Provide the [x, y] coordinate of the cell's center where the given text is located.  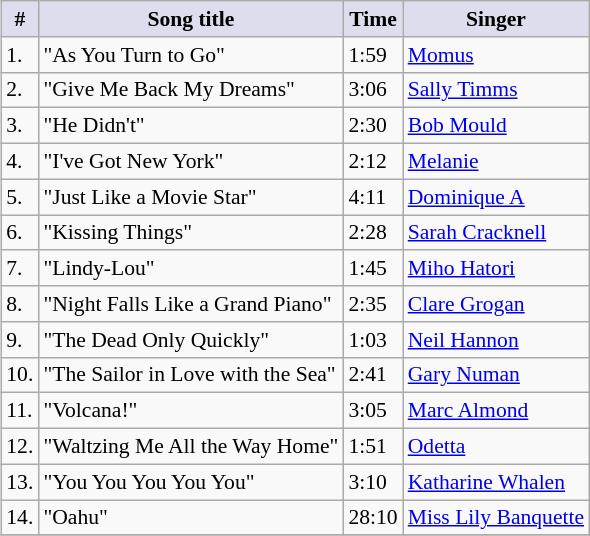
2:12 [372, 161]
1:45 [372, 268]
Miho Hatori [496, 268]
"Lindy-Lou" [190, 268]
"As You Turn to Go" [190, 54]
12. [20, 446]
3:10 [372, 482]
# [20, 19]
11. [20, 411]
"Just Like a Movie Star" [190, 197]
3:05 [372, 411]
3:06 [372, 90]
14. [20, 518]
4:11 [372, 197]
Sarah Cracknell [496, 232]
4. [20, 161]
3. [20, 126]
2:35 [372, 304]
"Waltzing Me All the Way Home" [190, 446]
Bob Mould [496, 126]
"Kissing Things" [190, 232]
8. [20, 304]
Sally Timms [496, 90]
Singer [496, 19]
Dominique A [496, 197]
1:03 [372, 339]
"He Didn't" [190, 126]
7. [20, 268]
"Night Falls Like a Grand Piano" [190, 304]
"The Dead Only Quickly" [190, 339]
Clare Grogan [496, 304]
2:28 [372, 232]
10. [20, 375]
9. [20, 339]
2. [20, 90]
Katharine Whalen [496, 482]
"Give Me Back My Dreams" [190, 90]
Song title [190, 19]
Odetta [496, 446]
"Volcana!" [190, 411]
"The Sailor in Love with the Sea" [190, 375]
Miss Lily Banquette [496, 518]
1:59 [372, 54]
1:51 [372, 446]
Momus [496, 54]
Marc Almond [496, 411]
28:10 [372, 518]
Neil Hannon [496, 339]
"I've Got New York" [190, 161]
Melanie [496, 161]
"You You You You You" [190, 482]
1. [20, 54]
"Oahu" [190, 518]
13. [20, 482]
6. [20, 232]
2:30 [372, 126]
5. [20, 197]
Gary Numan [496, 375]
Time [372, 19]
2:41 [372, 375]
